Provide the [x, y] coordinate of the cell's center where the given text is located.  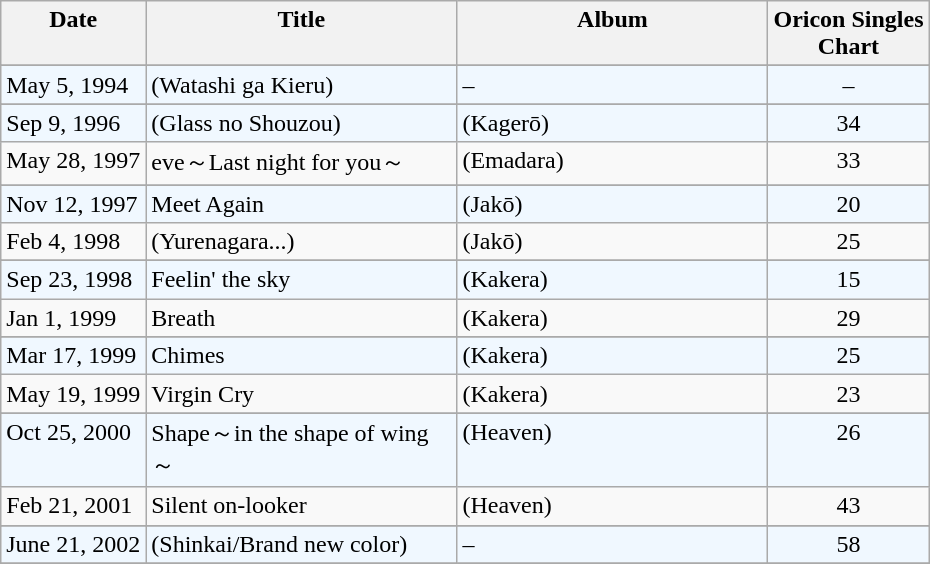
Breath [302, 318]
(Yurenagara...) [302, 242]
Virgin Cry [302, 394]
Jan 1, 1999 [74, 318]
Feb 21, 2001 [74, 506]
(Glass no Shouzou) [302, 123]
Meet Again [302, 203]
eve～Last night for you～ [302, 164]
Chimes [302, 356]
(Kagerō) [612, 123]
58 [848, 544]
(Watashi ga Kieru) [302, 85]
33 [848, 164]
Sep 9, 1996 [74, 123]
Feb 4, 1998 [74, 242]
15 [848, 280]
Shape～in the shape of wing～ [302, 450]
Oct 25, 2000 [74, 450]
Mar 17, 1999 [74, 356]
Nov 12, 1997 [74, 203]
Sep 23, 1998 [74, 280]
Album [612, 34]
26 [848, 450]
20 [848, 203]
43 [848, 506]
(Shinkai/Brand new color) [302, 544]
May 19, 1999 [74, 394]
29 [848, 318]
May 28, 1997 [74, 164]
May 5, 1994 [74, 85]
Date [74, 34]
Feelin' the sky [302, 280]
Title [302, 34]
June 21, 2002 [74, 544]
23 [848, 394]
34 [848, 123]
Silent on-looker [302, 506]
Oricon Singles Chart [848, 34]
(Emadara) [612, 164]
